Find where the given text appears and provide that cell's center as (x, y) coordinate. 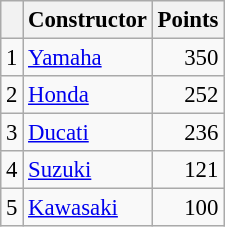
Honda (88, 95)
1 (12, 58)
Suzuki (88, 170)
100 (188, 208)
350 (188, 58)
121 (188, 170)
Constructor (88, 20)
4 (12, 170)
5 (12, 208)
2 (12, 95)
Points (188, 20)
236 (188, 133)
Ducati (88, 133)
252 (188, 95)
3 (12, 133)
Yamaha (88, 58)
Kawasaki (88, 208)
